Provide the [X, Y] coordinate of the cell's center where the given text is located.  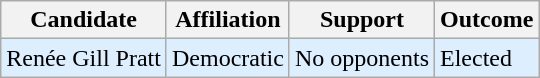
Support [362, 20]
Candidate [84, 20]
Elected [487, 58]
Affiliation [228, 20]
No opponents [362, 58]
Outcome [487, 20]
Renée Gill Pratt [84, 58]
Democratic [228, 58]
